Search for the cell housing the specified text and yield its (x, y) center coordinate. 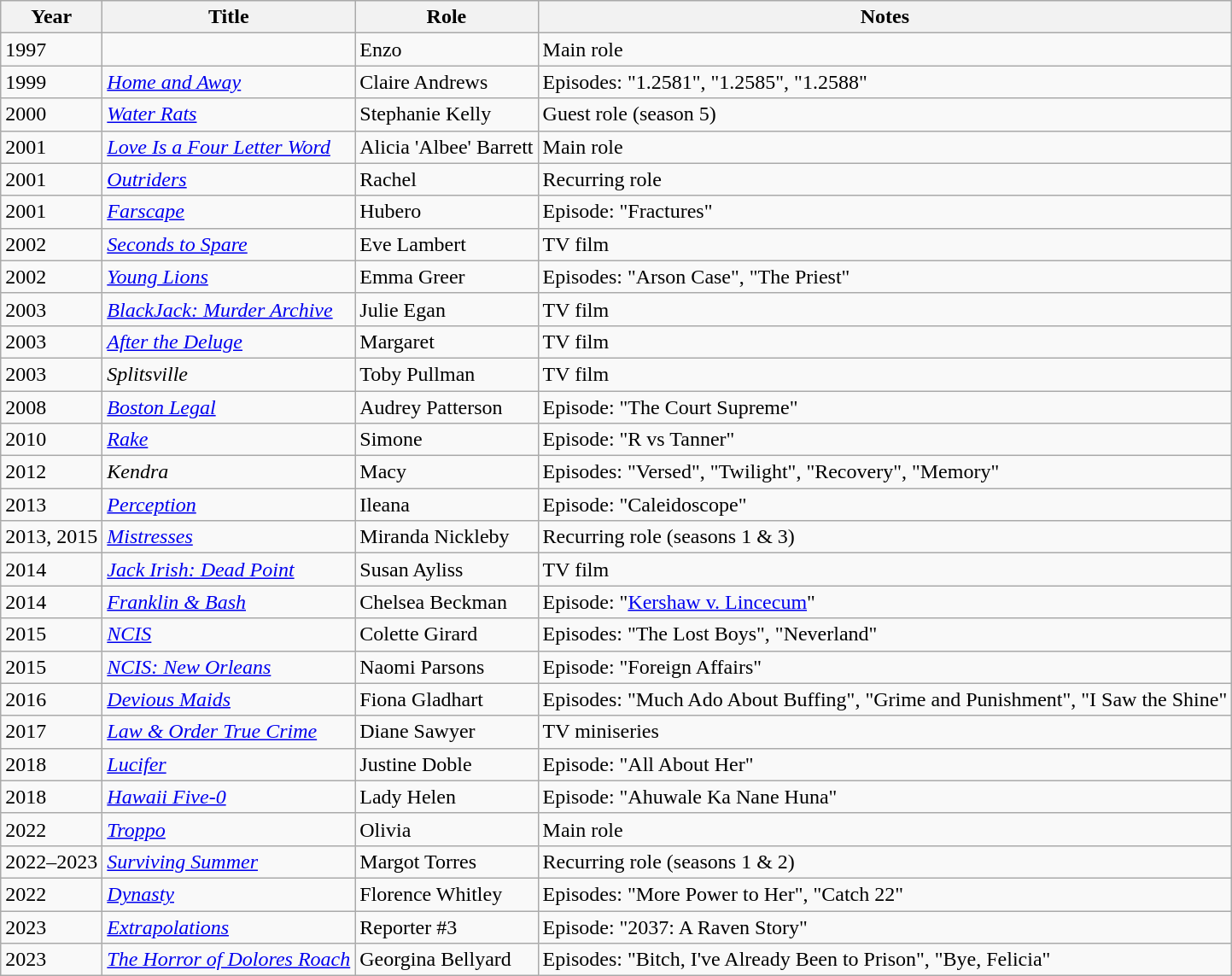
Surviving Summer (229, 862)
Naomi Parsons (447, 667)
2008 (51, 407)
Episodes: "Versed", "Twilight", "Recovery", "Memory" (885, 472)
Mistresses (229, 537)
Episode: "Fractures" (885, 212)
Devious Maids (229, 699)
Franklin & Bash (229, 602)
Recurring role (885, 179)
Extrapolations (229, 926)
Susan Ayliss (447, 570)
Alicia 'Albee' Barrett (447, 147)
NCIS (229, 634)
Episodes: "Arson Case", "The Priest" (885, 277)
Troppo (229, 829)
Margot Torres (447, 862)
Lucifer (229, 764)
2013 (51, 505)
Fiona Gladhart (447, 699)
Diane Sawyer (447, 732)
Water Rats (229, 114)
Notes (885, 17)
Episode: "Ahuwale Ka Nane Huna" (885, 797)
2000 (51, 114)
Young Lions (229, 277)
Kendra (229, 472)
Seconds to Spare (229, 244)
Eve Lambert (447, 244)
Episode: "Kershaw v. Lincecum" (885, 602)
Reporter #3 (447, 926)
Title (229, 17)
Florence Whitley (447, 894)
Toby Pullman (447, 374)
Love Is a Four Letter Word (229, 147)
The Horror of Dolores Roach (229, 960)
Rake (229, 440)
Claire Andrews (447, 82)
Lady Helen (447, 797)
Year (51, 17)
Episodes: "More Power to Her", "Catch 22" (885, 894)
2016 (51, 699)
Outriders (229, 179)
Episode: "All About Her" (885, 764)
Georgina Bellyard (447, 960)
2017 (51, 732)
Splitsville (229, 374)
Enzo (447, 50)
Colette Girard (447, 634)
Episode: "The Court Supreme" (885, 407)
1997 (51, 50)
2012 (51, 472)
Perception (229, 505)
Jack Irish: Dead Point (229, 570)
Episode: "Foreign Affairs" (885, 667)
BlackJack: Murder Archive (229, 309)
Macy (447, 472)
Justine Doble (447, 764)
Home and Away (229, 82)
Ileana (447, 505)
Role (447, 17)
Julie Egan (447, 309)
Boston Legal (229, 407)
Emma Greer (447, 277)
Episodes: "Bitch, I've Already Been to Prison", "Bye, Felicia" (885, 960)
2010 (51, 440)
Chelsea Beckman (447, 602)
Rachel (447, 179)
Dynasty (229, 894)
2013, 2015 (51, 537)
Farscape (229, 212)
Guest role (season 5) (885, 114)
Margaret (447, 342)
Recurring role (seasons 1 & 3) (885, 537)
1999 (51, 82)
Stephanie Kelly (447, 114)
Episodes: "The Lost Boys", "Neverland" (885, 634)
Episode: "2037: A Raven Story" (885, 926)
Law & Order True Crime (229, 732)
Episode: "Caleidoscope" (885, 505)
TV miniseries (885, 732)
Hubero (447, 212)
Miranda Nickleby (447, 537)
NCIS: New Orleans (229, 667)
2022–2023 (51, 862)
Episode: "R vs Tanner" (885, 440)
Simone (447, 440)
Hawaii Five-0 (229, 797)
After the Deluge (229, 342)
Recurring role (seasons 1 & 2) (885, 862)
Olivia (447, 829)
Episodes: "1.2581", "1.2585", "1.2588" (885, 82)
Episodes: "Much Ado About Buffing", "Grime and Punishment", "I Saw the Shine" (885, 699)
Audrey Patterson (447, 407)
